From the cell containing the given text, extract its center point as (x, y) coordinate. 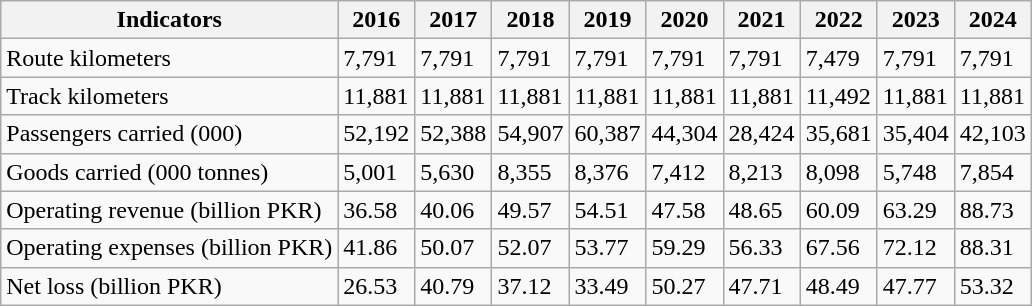
2019 (608, 20)
52.07 (530, 248)
50.07 (454, 248)
8,098 (838, 172)
59.29 (684, 248)
2024 (992, 20)
40.06 (454, 210)
37.12 (530, 286)
40.79 (454, 286)
7,412 (684, 172)
52,192 (376, 134)
11,492 (838, 96)
53.77 (608, 248)
Goods carried (000 tonnes) (170, 172)
56.33 (762, 248)
54.51 (608, 210)
5,001 (376, 172)
88.31 (992, 248)
33.49 (608, 286)
44,304 (684, 134)
2017 (454, 20)
60,387 (608, 134)
2018 (530, 20)
50.27 (684, 286)
63.29 (916, 210)
7,479 (838, 58)
2022 (838, 20)
26.53 (376, 286)
8,376 (608, 172)
Passengers carried (000) (170, 134)
Operating expenses (billion PKR) (170, 248)
52,388 (454, 134)
48.65 (762, 210)
42,103 (992, 134)
60.09 (838, 210)
Operating revenue (billion PKR) (170, 210)
5,630 (454, 172)
48.49 (838, 286)
67.56 (838, 248)
8,355 (530, 172)
41.86 (376, 248)
Indicators (170, 20)
5,748 (916, 172)
47.77 (916, 286)
36.58 (376, 210)
28,424 (762, 134)
47.58 (684, 210)
72.12 (916, 248)
2023 (916, 20)
Net loss (billion PKR) (170, 286)
49.57 (530, 210)
7,854 (992, 172)
Track kilometers (170, 96)
2020 (684, 20)
35,404 (916, 134)
8,213 (762, 172)
54,907 (530, 134)
2021 (762, 20)
Route kilometers (170, 58)
47.71 (762, 286)
2016 (376, 20)
88.73 (992, 210)
35,681 (838, 134)
53.32 (992, 286)
